Output the (x, y) coordinate of the center of the cell containing the given text.  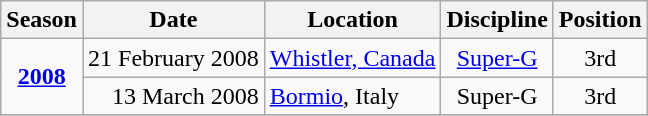
Discipline (497, 20)
Bormio, Italy (352, 96)
Season (42, 20)
2008 (42, 77)
Date (173, 20)
Position (600, 20)
Location (352, 20)
Whistler, Canada (352, 58)
13 March 2008 (173, 96)
21 February 2008 (173, 58)
